Return [X, Y] of the center of cell containing provided text 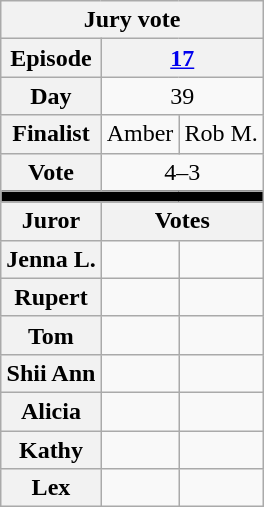
Day [51, 96]
Lex [51, 488]
Episode [51, 58]
Finalist [51, 134]
Jenna L. [51, 259]
Kathy [51, 449]
Votes [182, 221]
Juror [51, 221]
Alicia [51, 411]
17 [182, 58]
Vote [51, 172]
Rob M. [221, 134]
39 [182, 96]
4–3 [182, 172]
Tom [51, 335]
Shii Ann [51, 373]
Jury vote [132, 20]
Rupert [51, 297]
Amber [140, 134]
